Scan for the cell matching the given text and deliver its [x, y] coordinate at center. 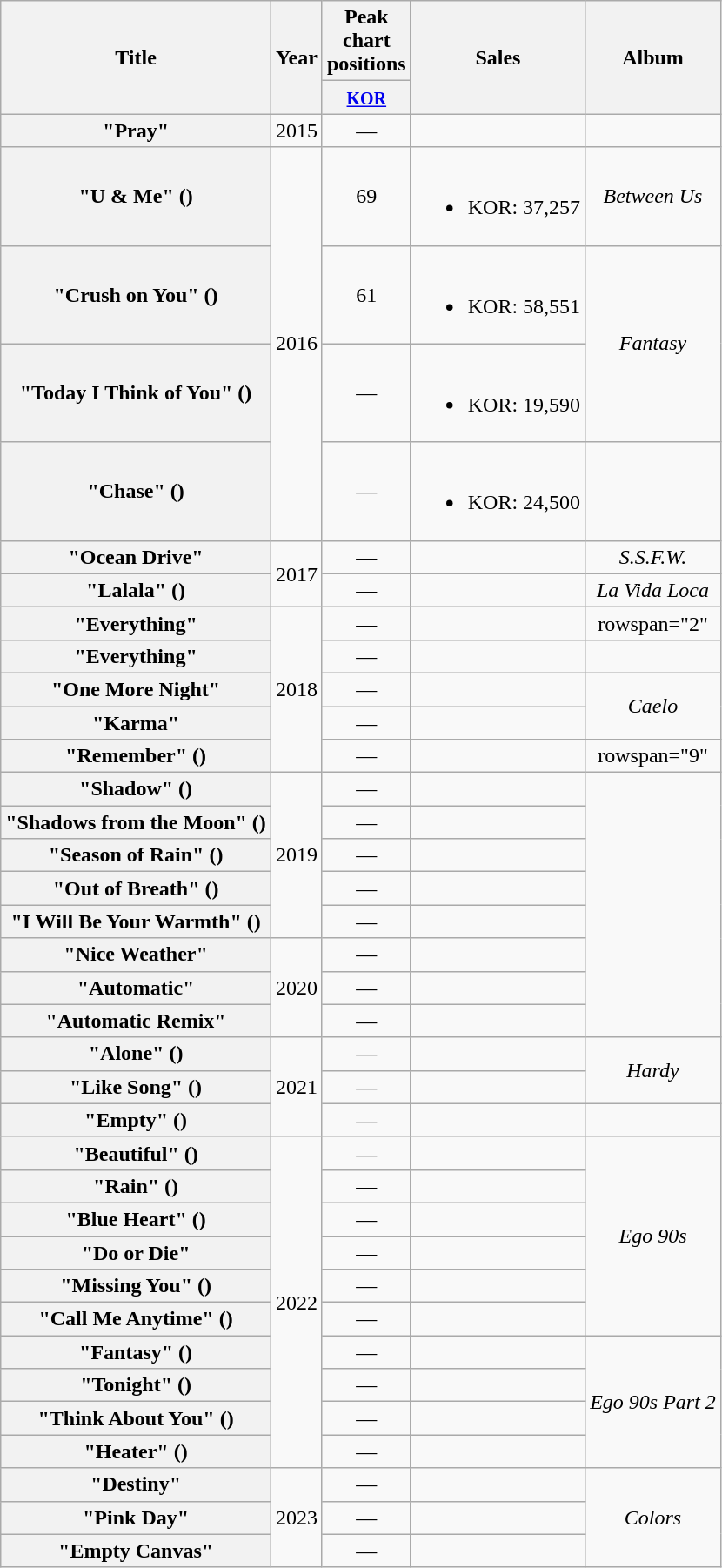
KOR: 19,590 [498, 393]
Fantasy [653, 344]
"Empty Canvas" [136, 1551]
"Nice Weather" [136, 955]
"Automatic" [136, 988]
Peak chart positions [366, 41]
2022 [296, 1302]
Ego 90s [653, 1236]
"Heater" () [136, 1451]
2015 [296, 131]
"I Will Be Your Warmth" () [136, 921]
"One More Night" [136, 689]
"Remember" () [136, 756]
KOR [366, 97]
2020 [296, 988]
61 [366, 294]
KOR: 24,500 [498, 491]
"Do or Die" [136, 1252]
"Rain" () [136, 1186]
"Call Me Anytime" () [136, 1319]
2018 [296, 689]
Sales [498, 57]
"Empty" () [136, 1120]
"Shadows from the Moon" () [136, 822]
KOR: 37,257 [498, 197]
Between Us [653, 197]
"Season of Rain" () [136, 855]
Colors [653, 1518]
"Blue Heart" () [136, 1219]
2023 [296, 1518]
La Vida Loca [653, 590]
"Automatic Remix" [136, 1021]
Ego 90s Part 2 [653, 1402]
"Like Song" () [136, 1087]
2021 [296, 1087]
"U & Me" () [136, 197]
"Crush on You" () [136, 294]
"Missing You" () [136, 1286]
"Pink Day" [136, 1518]
"Think About You" () [136, 1418]
Year [296, 57]
Caelo [653, 706]
"Today I Think of You" () [136, 393]
rowspan="2" [653, 623]
"Destiny" [136, 1484]
"Out of Breath" () [136, 888]
"Chase" () [136, 491]
"Lalala" () [136, 590]
"Tonight" () [136, 1385]
"Fantasy" () [136, 1352]
Album [653, 57]
"Pray" [136, 131]
"Alone" () [136, 1054]
Title [136, 57]
"Shadow" () [136, 789]
S.S.F.W. [653, 557]
rowspan="9" [653, 756]
"Karma" [136, 723]
2017 [296, 573]
Hardy [653, 1070]
"Ocean Drive" [136, 557]
2019 [296, 855]
KOR: 58,551 [498, 294]
2016 [296, 344]
"Beautiful" () [136, 1153]
69 [366, 197]
